Return [X, Y] of the center of cell containing provided text 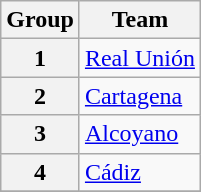
2 [40, 96]
3 [40, 134]
Cádiz [140, 172]
Alcoyano [140, 134]
Team [140, 20]
4 [40, 172]
Cartagena [140, 96]
1 [40, 58]
Group [40, 20]
Real Unión [140, 58]
